Scan for the cell matching the given text and deliver its [x, y] coordinate at center. 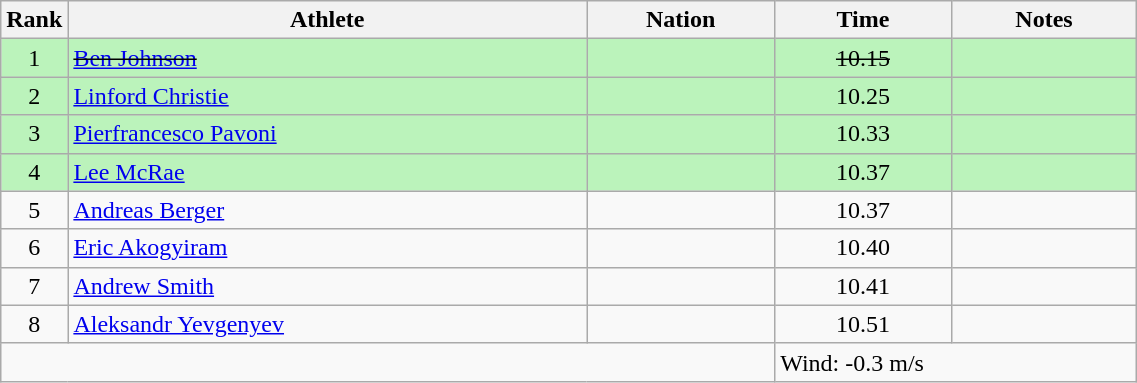
Rank [34, 20]
Pierfrancesco Pavoni [328, 134]
10.40 [864, 248]
3 [34, 134]
10.25 [864, 96]
Andreas Berger [328, 210]
10.33 [864, 134]
Aleksandr Yevgenyev [328, 324]
1 [34, 58]
4 [34, 172]
Nation [681, 20]
8 [34, 324]
Wind: -0.3 m/s [956, 362]
Lee McRae [328, 172]
Linford Christie [328, 96]
6 [34, 248]
Eric Akogyiram [328, 248]
10.15 [864, 58]
Time [864, 20]
2 [34, 96]
10.41 [864, 286]
Andrew Smith [328, 286]
10.51 [864, 324]
Athlete [328, 20]
Ben Johnson [328, 58]
Notes [1044, 20]
7 [34, 286]
5 [34, 210]
